Provide the (x, y) coordinate of the cell's center where the given text is located.  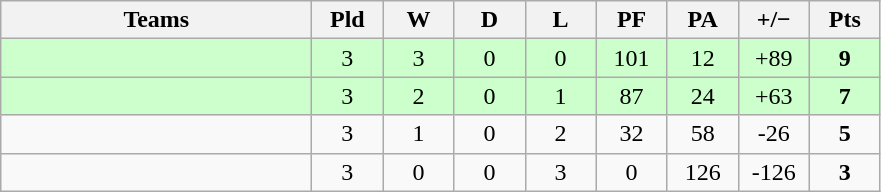
L (560, 20)
9 (844, 58)
24 (702, 96)
87 (632, 96)
+/− (774, 20)
PF (632, 20)
D (490, 20)
Pts (844, 20)
-26 (774, 134)
5 (844, 134)
126 (702, 172)
101 (632, 58)
+89 (774, 58)
-126 (774, 172)
58 (702, 134)
Teams (156, 20)
+63 (774, 96)
32 (632, 134)
7 (844, 96)
W (418, 20)
12 (702, 58)
PA (702, 20)
Pld (348, 20)
